Find where the given text appears and provide that cell's center as (x, y) coordinate. 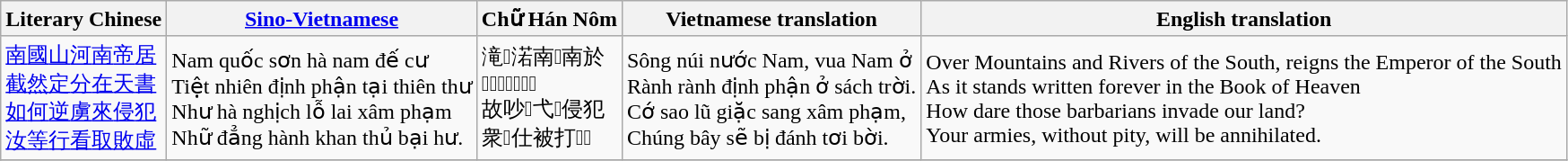
Nam quốc sơn hà nam đế cư Tiệt nhiên định phận tại thiên thư Như hà nghịch lỗ lai xâm phạm Nhữ đẳng hành khan thủ bại hư. (322, 97)
滝𡶀渃南𤤰南於𤋶𤋶定分於冊𡗶故吵𠎪弋𨖅侵犯衆𣊾仕被打𧛷𢱎 (549, 97)
English translation (1244, 19)
南國山河南帝居截然定分在天書如何逆虜來侵犯汝等行看取敗虛 (84, 97)
Sino-Vietnamese (322, 19)
Chữ Hán Nôm (549, 19)
Vietnamese translation (771, 19)
Literary Chinese (84, 19)
Sông núi nước Nam, vua Nam ởRành rành định phận ở sách trời.Cớ sao lũ giặc sang xâm phạm,Chúng bây sẽ bị đánh tơi bời. (771, 97)
